Provide the (x, y) coordinate of the cell's center where the given text is located.  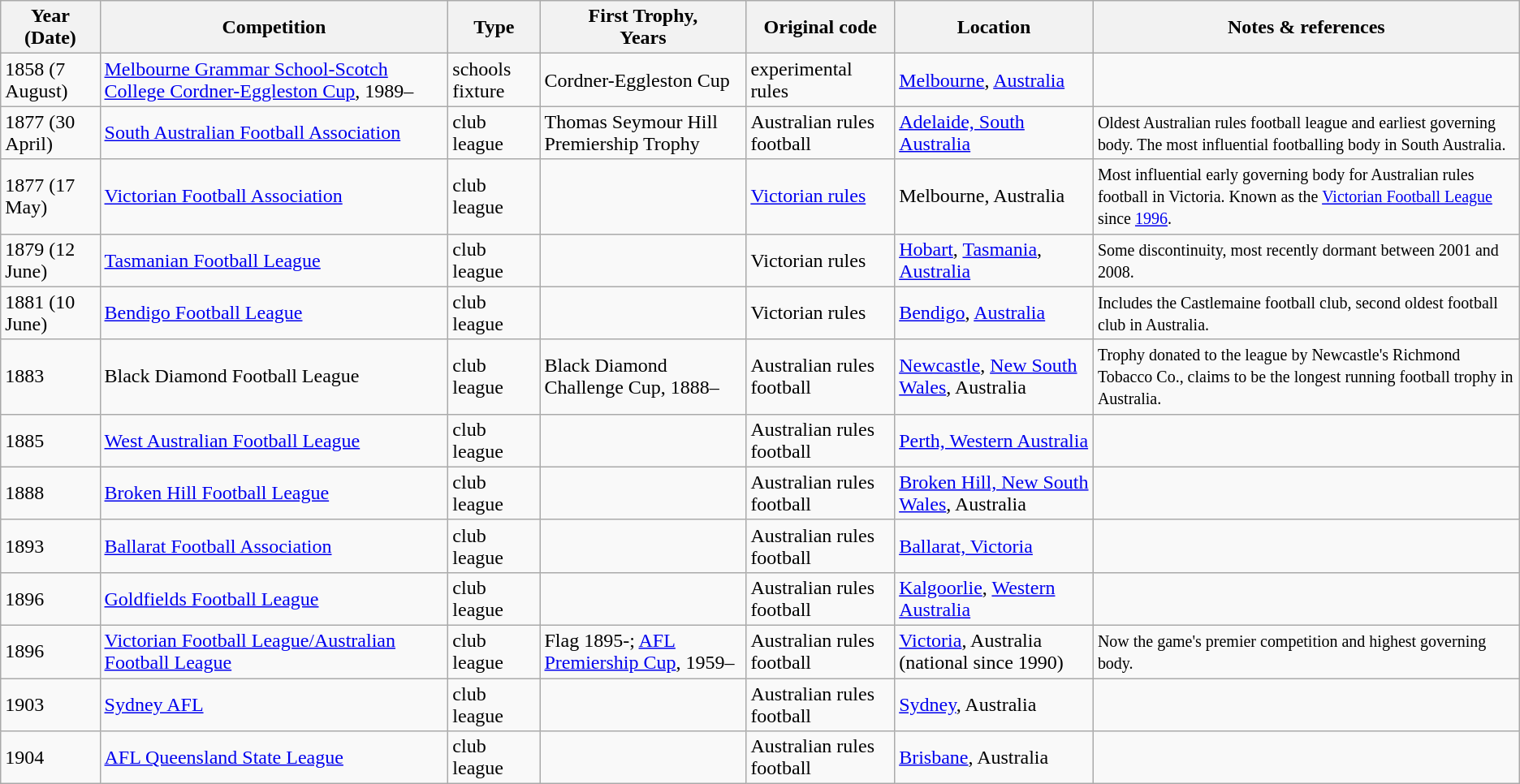
Original code (820, 28)
Victorian Football Association (274, 196)
Now the game's premier competition and highest governing body. (1306, 651)
Tasmanian Football League (274, 260)
Location (994, 28)
Kalgoorlie, Western Australia (994, 599)
Most influential early governing body for Australian rules football in Victoria. Known as the Victorian Football League since 1996. (1306, 196)
Year (Date) (50, 28)
1885 (50, 440)
1893 (50, 545)
Competition (274, 28)
South Australian Football Association (274, 133)
Broken Hill Football League (274, 493)
Adelaide, South Australia (994, 133)
experimental rules (820, 80)
Newcastle, New South Wales, Australia (994, 377)
Sydney AFL (274, 704)
Bendigo, Australia (994, 313)
AFL Queensland State League (274, 758)
Notes & references (1306, 28)
Melbourne Grammar School-Scotch College Cordner-Eggleston Cup, 1989– (274, 80)
1903 (50, 704)
First Trophy,Years (643, 28)
Type (494, 28)
Black Diamond Challenge Cup, 1888– (643, 377)
1883 (50, 377)
Bendigo Football League (274, 313)
Thomas Seymour Hill Premiership Trophy (643, 133)
Brisbane, Australia (994, 758)
1904 (50, 758)
Includes the Castlemaine football club, second oldest football club in Australia. (1306, 313)
Hobart, Tasmania, Australia (994, 260)
1879 (12 June) (50, 260)
schools fixture (494, 80)
Some discontinuity, most recently dormant between 2001 and 2008. (1306, 260)
1877 (30 April) (50, 133)
1877 (17 May) (50, 196)
Victoria, Australia (national since 1990) (994, 651)
1881 (10 June) (50, 313)
Sydney, Australia (994, 704)
Broken Hill, New South Wales, Australia (994, 493)
West Australian Football League (274, 440)
1858 (7 August) (50, 80)
Perth, Western Australia (994, 440)
Ballarat Football Association (274, 545)
Victorian Football League/Australian Football League (274, 651)
Goldfields Football League (274, 599)
Black Diamond Football League (274, 377)
Oldest Australian rules football league and earliest governing body. The most influential footballing body in South Australia. (1306, 133)
Flag 1895-; AFL Premiership Cup, 1959– (643, 651)
1888 (50, 493)
Trophy donated to the league by Newcastle's Richmond Tobacco Co., claims to be the longest running football trophy in Australia. (1306, 377)
Cordner-Eggleston Cup (643, 80)
Ballarat, Victoria (994, 545)
